Return the [X, Y] coordinate for the center point of the cell that contains the specified text.  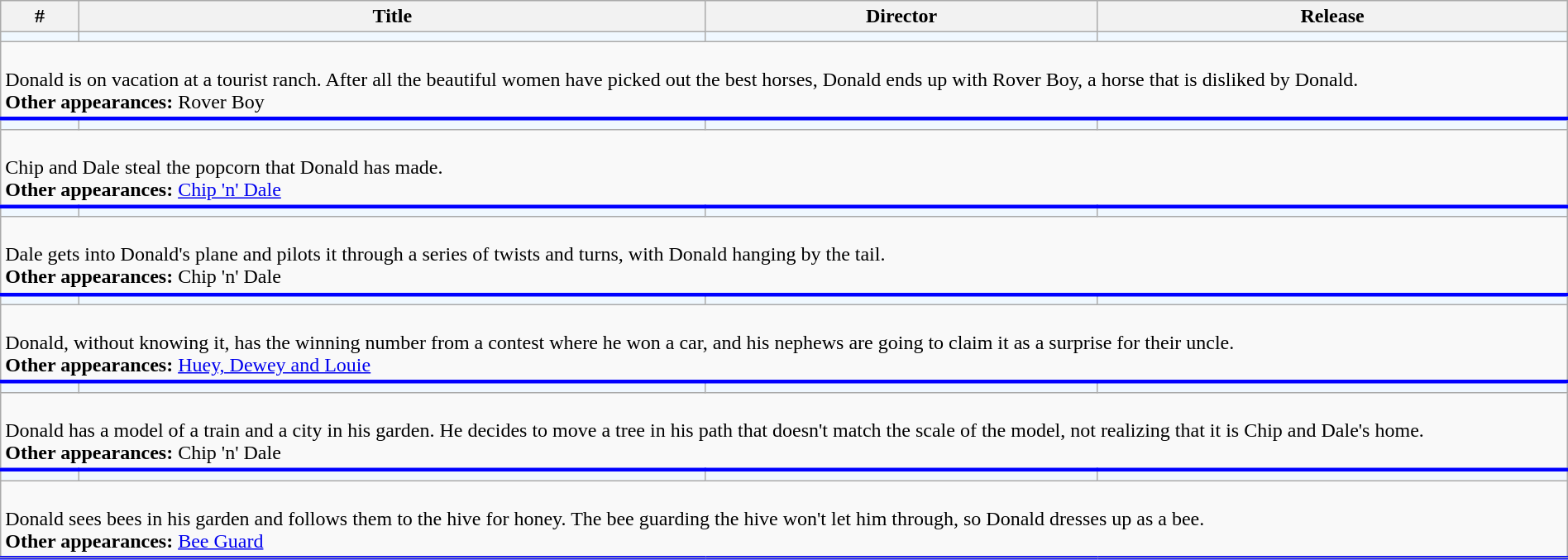
# [40, 17]
Dale gets into Donald's plane and pilots it through a series of twists and turns, with Donald hanging by the tail.Other appearances: Chip 'n' Dale [784, 256]
Director [901, 17]
Chip and Dale steal the popcorn that Donald has made.Other appearances: Chip 'n' Dale [784, 168]
Title [392, 17]
Release [1332, 17]
